Capture the cell that displays the provided text and extract its [X, Y] central coordinate. 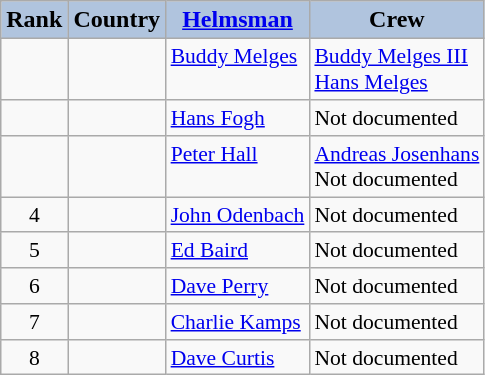
4 [34, 215]
Andreas JosenhansNot documented [396, 166]
Crew [396, 20]
Ed Baird [238, 250]
5 [34, 250]
Charlie Kamps [238, 322]
Country [117, 20]
6 [34, 286]
Helmsman [238, 20]
Hans Fogh [238, 118]
John Odenbach [238, 215]
Peter Hall [238, 166]
Buddy Melges [238, 70]
Rank [34, 20]
Dave Perry [238, 286]
7 [34, 322]
Dave Curtis [238, 357]
8 [34, 357]
Buddy Melges IIIHans Melges [396, 70]
